Return the [X, Y] coordinate for the center point of the cell that contains the specified text.  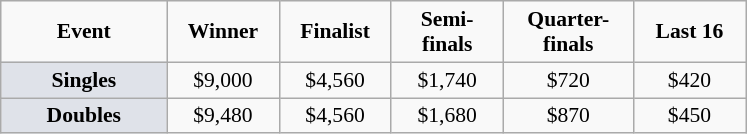
Finalist [335, 32]
Last 16 [689, 32]
Quarter-finals [568, 32]
$870 [568, 116]
$1,740 [447, 80]
$9,000 [223, 80]
$720 [568, 80]
$420 [689, 80]
Singles [84, 80]
Winner [223, 32]
Semi-finals [447, 32]
Event [84, 32]
$1,680 [447, 116]
$450 [689, 116]
Doubles [84, 116]
$9,480 [223, 116]
